Search for the cell housing the specified text and yield its [X, Y] center coordinate. 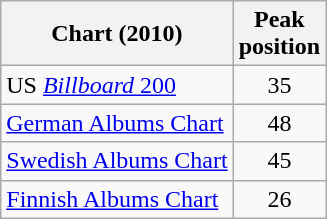
Finnish Albums Chart [117, 199]
48 [279, 123]
45 [279, 161]
German Albums Chart [117, 123]
Swedish Albums Chart [117, 161]
26 [279, 199]
US Billboard 200 [117, 85]
35 [279, 85]
Peakposition [279, 34]
Chart (2010) [117, 34]
